Detect which cell encompasses the target text, then output its [X, Y] center coordinate. 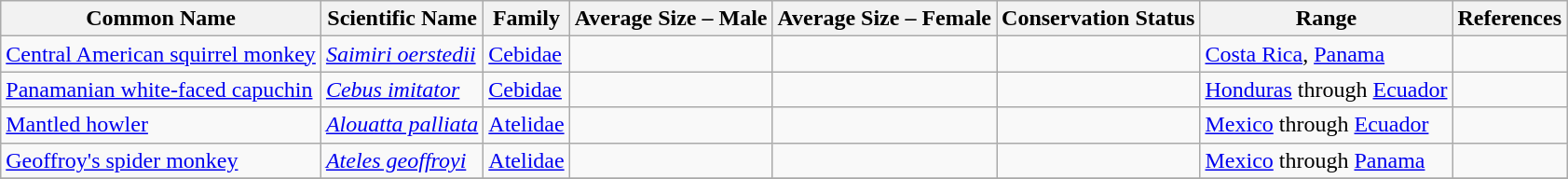
Average Size – Male [671, 19]
Costa Rica, Panama [1327, 54]
Mexico through Panama [1327, 160]
Mexico through Ecuador [1327, 125]
Mantled howler [161, 125]
Ateles geoffroyi [402, 160]
Cebus imitator [402, 89]
Scientific Name [402, 19]
Central American squirrel monkey [161, 54]
Saimiri oerstedii [402, 54]
References [1509, 19]
Geoffroy's spider monkey [161, 160]
Panamanian white-faced capuchin [161, 89]
Average Size – Female [885, 19]
Common Name [161, 19]
Range [1327, 19]
Family [526, 19]
Conservation Status [1098, 19]
Honduras through Ecuador [1327, 89]
Alouatta palliata [402, 125]
